Capture the cell that displays the provided text and extract its (X, Y) central coordinate. 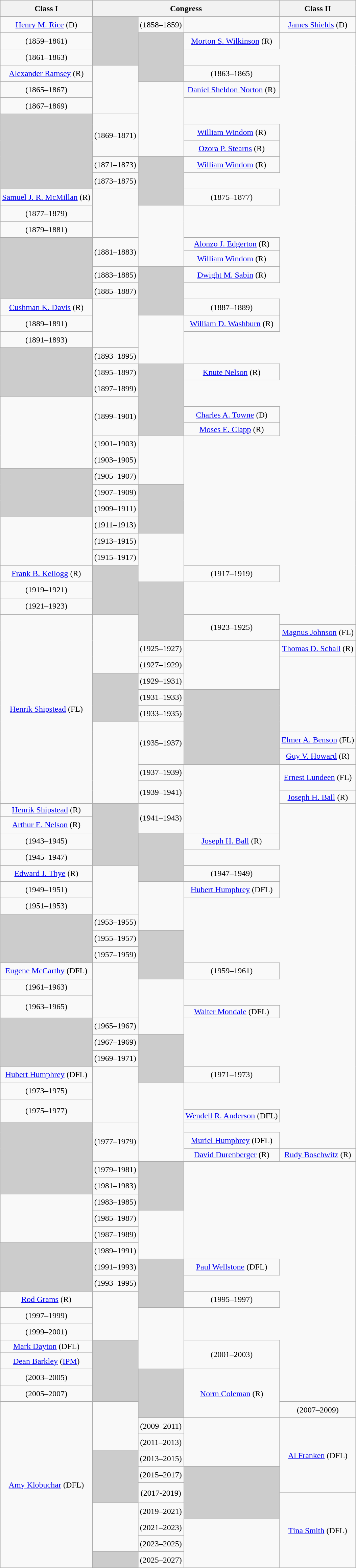
Alexander Ramsey (R) (46, 73)
(1941–1943) (161, 818)
Dean Barkley (IPM) (46, 1361)
(1949–1951) (46, 889)
(1891–1893) (46, 340)
(2023–2025) (161, 1543)
(2005–2007) (46, 1393)
(1975–1977) (46, 1111)
Alonzo J. Edgerton (R) (232, 244)
(1981–1983) (115, 1186)
(2001–2003) (232, 1354)
(1881–1883) (115, 252)
(1997–1999) (46, 1315)
Arthur E. Nelson (R) (46, 825)
(1937–1939) (161, 773)
(1877–1879) (46, 213)
Congress (186, 8)
Ernest Lundeen (FL) (318, 778)
(1905–1907) (115, 476)
(1913–1915) (115, 541)
(1951–1953) (46, 906)
(1911–1913) (115, 525)
(1875–1877) (232, 197)
(1919–1921) (46, 590)
(2015–2017) (161, 1474)
(1893–1895) (115, 356)
Daniel Sheldon Norton (R) (232, 90)
Samuel J. R. McMillan (R) (46, 197)
(2013–2015) (161, 1458)
(1969–1971) (115, 1059)
Amy Klobuchar (DFL) (46, 1484)
Guy V. Howard (R) (318, 756)
Norm Coleman (R) (232, 1393)
(1935–1937) (161, 743)
(1993–1995) (115, 1283)
(1985–1987) (115, 1218)
Eugene McCarthy (DFL) (46, 971)
(1861–1863) (46, 57)
(1979–1981) (115, 1169)
Al Franken (DFL) (318, 1455)
Henrik Shipstead (R) (46, 810)
(1991–1993) (115, 1267)
(1995–1997) (232, 1299)
Rod Grams (R) (46, 1299)
(1953–1955) (115, 922)
(1883–1885) (115, 275)
(2007–2009) (318, 1409)
(1867–1869) (46, 106)
Morton S. Wilkinson (R) (232, 41)
(1967–1969) (115, 1042)
(1929–1931) (161, 681)
(1931–1933) (161, 697)
(1923–1925) (232, 627)
(2019–2021) (161, 1511)
(1983–1985) (115, 1202)
(1927–1929) (161, 665)
(1999–2001) (46, 1332)
Ozora P. Stearns (R) (232, 148)
Henrik Shipstead (FL) (46, 709)
(1903–1905) (115, 460)
Elmer A. Benson (FL) (318, 740)
Henry M. Rice (D) (46, 25)
Muriel Humphrey (DFL) (232, 1140)
(1915–1917) (115, 557)
(1965–1967) (115, 1026)
(1879–1881) (46, 230)
(2021–2023) (161, 1527)
(1907–1909) (115, 493)
(2025–2027) (161, 1560)
(1989–1991) (115, 1251)
(1885–1887) (115, 291)
Magnus Johnson (FL) (318, 633)
(1858–1859) (161, 25)
Tina Smith (DFL) (318, 1530)
Frank B. Kellogg (R) (46, 574)
(1945–1947) (46, 857)
(1887–1889) (232, 307)
Charles A. Towne (D) (232, 415)
(1859–1861) (46, 41)
(1959–1961) (232, 971)
(1869–1871) (115, 135)
(1899–1901) (115, 416)
Moses E. Clapp (R) (232, 429)
(1973–1975) (46, 1091)
Wendell R. Anderson (DFL) (232, 1116)
(1939–1941) (161, 792)
(1897–1899) (115, 388)
(1987–1989) (115, 1234)
Rudy Boschwitz (R) (318, 1155)
Knute Nelson (R) (232, 372)
(1909–1911) (115, 509)
(1957–1959) (115, 954)
(1921–1923) (46, 606)
(1963–1965) (46, 1006)
Walter Mondale (DFL) (232, 1012)
(1955–1957) (115, 938)
(1933–1935) (161, 714)
Thomas D. Schall (R) (318, 649)
(1871–1873) (115, 165)
William D. Washburn (R) (232, 324)
(1889–1891) (46, 324)
(1901–1903) (115, 444)
(1961–1963) (46, 987)
Edward J. Thye (R) (46, 873)
David Durenberger (R) (232, 1155)
(1925–1927) (161, 649)
(2011–2013) (161, 1442)
Cushman K. Davis (R) (46, 307)
Dwight M. Sabin (R) (232, 275)
Class I (46, 8)
(1943–1945) (46, 841)
James Shields (D) (318, 25)
(2003–2005) (46, 1377)
(1895–1897) (115, 372)
(2009–2011) (161, 1426)
(2017-2019) (161, 1493)
(1947–1949) (232, 873)
(1917–1919) (232, 574)
(1863–1865) (232, 73)
(1977–1979) (115, 1142)
Mark Dayton (DFL) (46, 1346)
Class II (318, 8)
Paul Wellstone (DFL) (232, 1267)
(1865–1867) (46, 90)
(1971–1973) (232, 1075)
(1873–1875) (115, 181)
